Capture the cell that displays the provided text and extract its [X, Y] central coordinate. 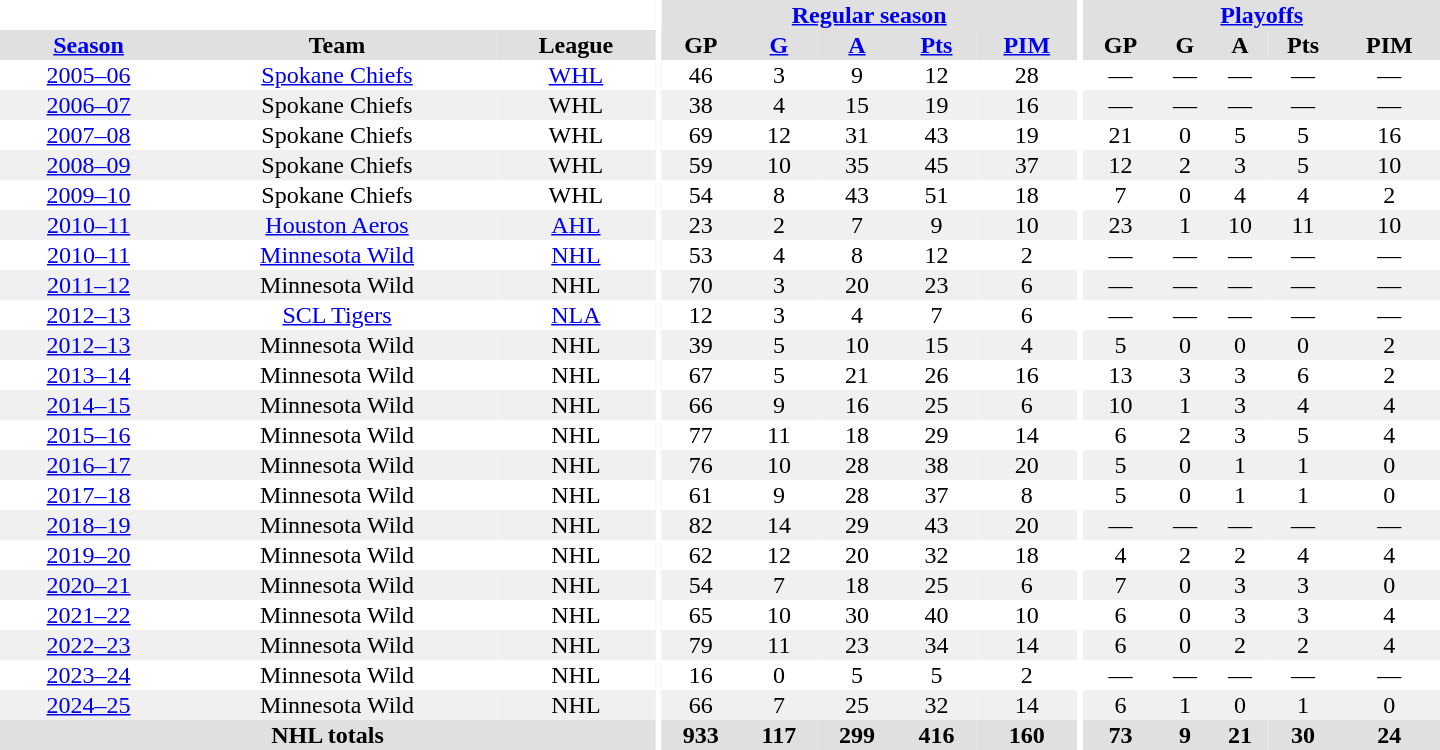
69 [700, 135]
2021–22 [88, 615]
117 [780, 735]
299 [856, 735]
2023–24 [88, 675]
35 [856, 165]
2015–16 [88, 435]
2022–23 [88, 645]
61 [700, 495]
416 [936, 735]
2006–07 [88, 105]
Team [337, 45]
77 [700, 435]
53 [700, 255]
Houston Aeros [337, 225]
NHL totals [328, 735]
2009–10 [88, 195]
Regular season [869, 15]
160 [1026, 735]
Playoffs [1262, 15]
40 [936, 615]
2020–21 [88, 585]
2005–06 [88, 75]
70 [700, 285]
13 [1120, 375]
62 [700, 555]
82 [700, 525]
24 [1390, 735]
933 [700, 735]
45 [936, 165]
2013–14 [88, 375]
2014–15 [88, 405]
76 [700, 465]
34 [936, 645]
Season [88, 45]
73 [1120, 735]
2011–12 [88, 285]
46 [700, 75]
65 [700, 615]
79 [700, 645]
2019–20 [88, 555]
26 [936, 375]
League [576, 45]
2008–09 [88, 165]
2024–25 [88, 705]
NLA [576, 315]
31 [856, 135]
39 [700, 345]
67 [700, 375]
2018–19 [88, 525]
2017–18 [88, 495]
51 [936, 195]
AHL [576, 225]
59 [700, 165]
2007–08 [88, 135]
2016–17 [88, 465]
SCL Tigers [337, 315]
